Pinpoint the cell where the given text exists, returning its [x, y] midpoint coordinate. 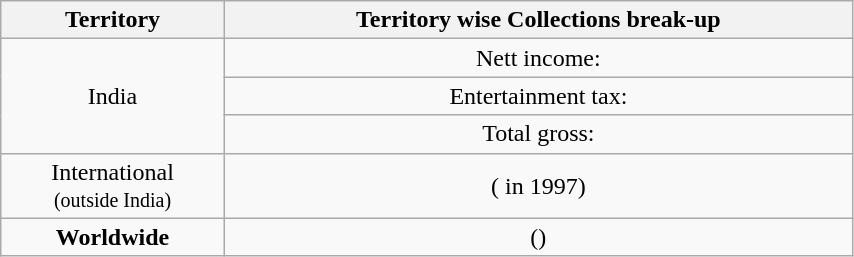
Territory wise Collections break-up [538, 20]
( in 1997) [538, 186]
Nett income: [538, 58]
India [113, 96]
Total gross: [538, 134]
() [538, 237]
Worldwide [113, 237]
Territory [113, 20]
Entertainment tax: [538, 96]
International (outside India) [113, 186]
